Find where the given text appears and provide that cell's center as [x, y] coordinate. 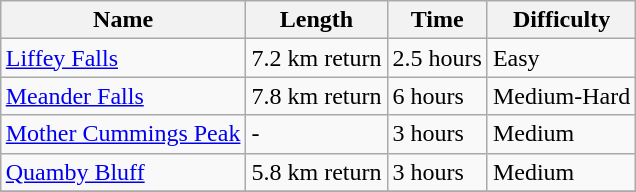
5.8 km return [316, 172]
Easy [561, 58]
Length [316, 20]
7.2 km return [316, 58]
Name [123, 20]
Quamby Bluff [123, 172]
- [316, 134]
Difficulty [561, 20]
7.8 km return [316, 96]
Liffey Falls [123, 58]
2.5 hours [437, 58]
Meander Falls [123, 96]
Time [437, 20]
6 hours [437, 96]
Medium-Hard [561, 96]
Mother Cummings Peak [123, 134]
